Output the (x, y) coordinate of the center of the cell containing the given text.  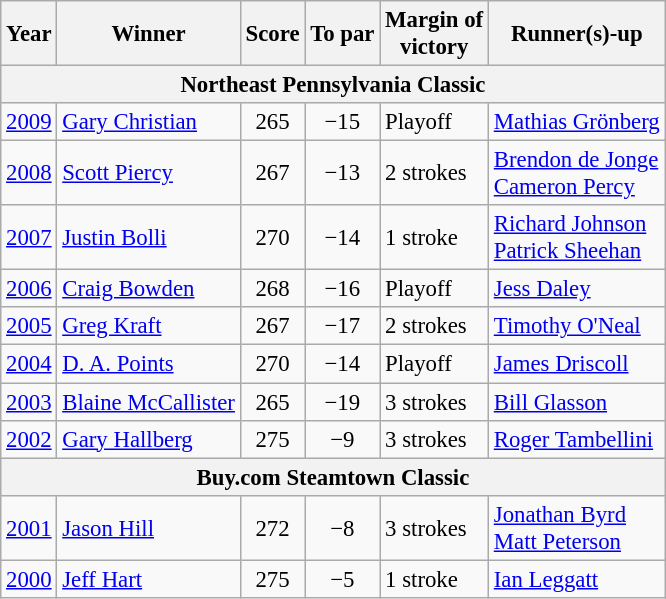
2007 (29, 238)
Jonathan Byrd Matt Peterson (576, 528)
2004 (29, 364)
2002 (29, 439)
Brendon de Jonge Cameron Percy (576, 174)
James Driscoll (576, 364)
Greg Kraft (148, 327)
−9 (342, 439)
2005 (29, 327)
Mathias Grönberg (576, 122)
Northeast Pennsylvania Classic (333, 85)
2001 (29, 528)
Jess Daley (576, 289)
D. A. Points (148, 364)
Score (272, 34)
2009 (29, 122)
2000 (29, 579)
Ian Leggatt (576, 579)
To par (342, 34)
Justin Bolli (148, 238)
−19 (342, 402)
−17 (342, 327)
Jeff Hart (148, 579)
Craig Bowden (148, 289)
2003 (29, 402)
−8 (342, 528)
−15 (342, 122)
Runner(s)-up (576, 34)
Blaine McCallister (148, 402)
Gary Hallberg (148, 439)
2006 (29, 289)
Jason Hill (148, 528)
Roger Tambellini (576, 439)
Year (29, 34)
−5 (342, 579)
268 (272, 289)
−16 (342, 289)
Margin ofvictory (434, 34)
2008 (29, 174)
Timothy O'Neal (576, 327)
Scott Piercy (148, 174)
Bill Glasson (576, 402)
Winner (148, 34)
Buy.com Steamtown Classic (333, 477)
Richard Johnson Patrick Sheehan (576, 238)
Gary Christian (148, 122)
272 (272, 528)
−13 (342, 174)
